Return (x, y) of the center of cell containing provided text 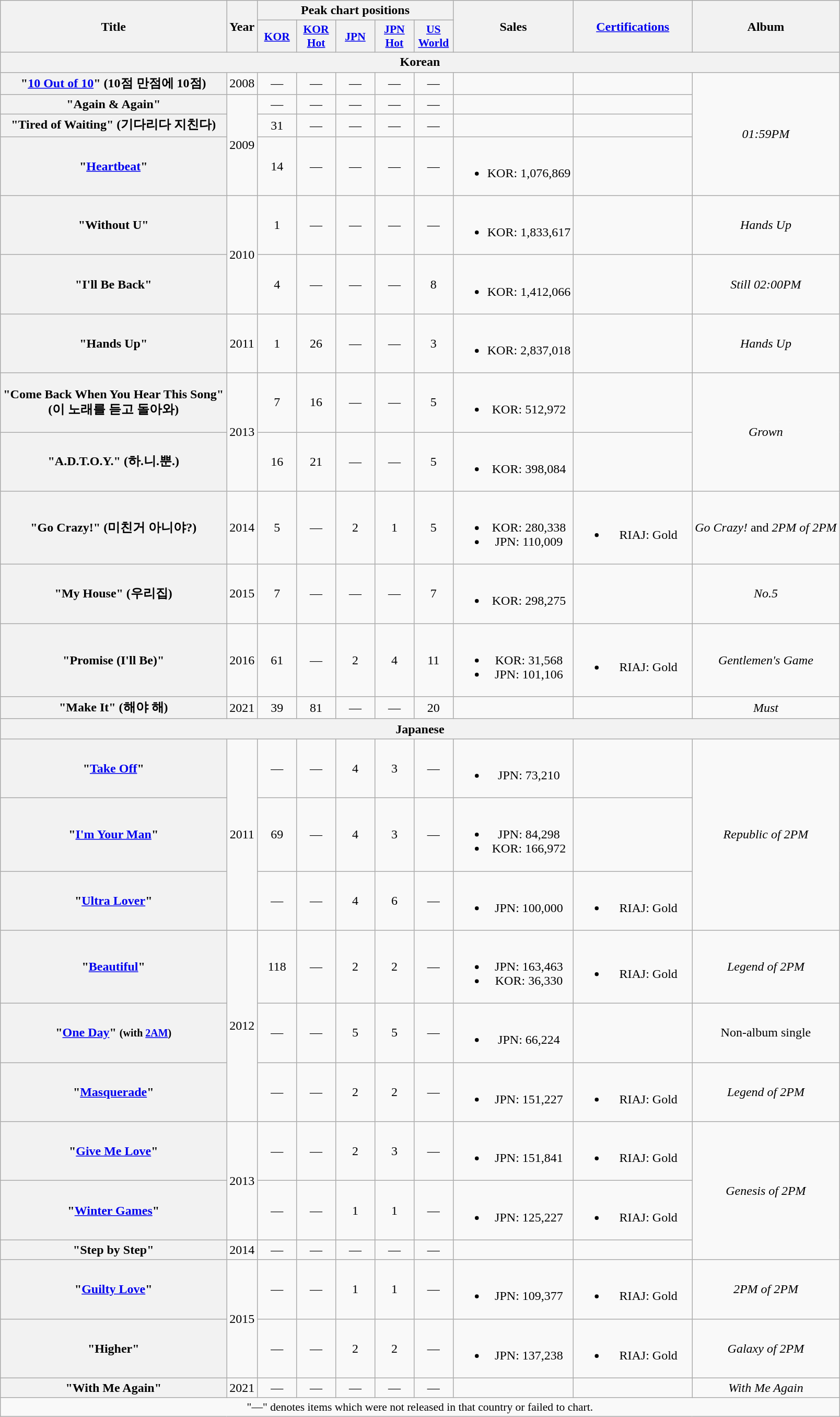
"Without U" (114, 225)
JPN: 66,224 (513, 1033)
Peak chart positions (355, 10)
6 (394, 900)
"Guilty Love" (114, 1289)
2009 (242, 145)
"Heartbeat" (114, 166)
"—" denotes items which were not released in that country or failed to chart. (420, 1407)
KOR: 1,833,617 (513, 225)
Album (766, 26)
JPN: 84,298KOR: 166,972 (513, 834)
With Me Again (766, 1388)
01:59PM (766, 134)
KOR: 31,568JPN: 101,106 (513, 660)
KOR: 2,837,018 (513, 343)
"Promise (I'll Be)" (114, 660)
"Give Me Love" (114, 1151)
No.5 (766, 594)
USWorld (434, 37)
KOR: 298,275 (513, 594)
"Higher" (114, 1349)
61 (277, 660)
Still 02:00PM (766, 284)
"Masquerade" (114, 1092)
11 (434, 660)
JPN: 109,377 (513, 1289)
Non-album single (766, 1033)
JPN: 137,238 (513, 1349)
26 (317, 343)
Certifications (633, 26)
2PM of 2PM (766, 1289)
JPN (355, 37)
JPNHot (394, 37)
KOR (277, 37)
Sales (513, 26)
JPN: 73,210 (513, 768)
"Take Off" (114, 768)
Galaxy of 2PM (766, 1349)
69 (277, 834)
"Beautiful" (114, 967)
Republic of 2PM (766, 834)
"I'm Your Man" (114, 834)
"Make It" (해야 해) (114, 708)
20 (434, 708)
Title (114, 26)
"10 Out of 10" (10점 만점에 10점) (114, 84)
"Go Crazy!" (미친거 아니야?) (114, 528)
Must (766, 708)
Gentlemen's Game (766, 660)
"Step by Step" (114, 1250)
8 (434, 284)
"Again & Again" (114, 105)
Genesis of 2PM (766, 1191)
"Tired of Waiting" (기다리다 지친다) (114, 125)
KORHot (317, 37)
KOR: 280,338JPN: 110,009 (513, 528)
KOR: 398,084 (513, 461)
"With Me Again" (114, 1388)
JPN: 151,841 (513, 1151)
"I'll Be Back" (114, 284)
Korean (420, 62)
2012 (242, 1026)
JPN: 151,227 (513, 1092)
"Hands Up" (114, 343)
"One Day" (with 2AM) (114, 1033)
KOR: 1,076,869 (513, 166)
Year (242, 26)
JPN: 125,227 (513, 1211)
2016 (242, 660)
"A.D.T.O.Y." (하.니.뿐.) (114, 461)
14 (277, 166)
Go Crazy! and 2PM of 2PM (766, 528)
JPN: 100,000 (513, 900)
Japanese (420, 729)
"My House" (우리집) (114, 594)
"Ultra Lover" (114, 900)
KOR: 1,412,066 (513, 284)
"Come Back When You Hear This Song"(이 노래를 듣고 돌아와) (114, 402)
2008 (242, 84)
"Winter Games" (114, 1211)
KOR: 512,972 (513, 402)
81 (317, 708)
31 (277, 125)
39 (277, 708)
2010 (242, 255)
JPN: 163,463KOR: 36,330 (513, 967)
118 (277, 967)
21 (317, 461)
Grown (766, 432)
